Provide the [X, Y] coordinate of the cell's center where the given text is located.  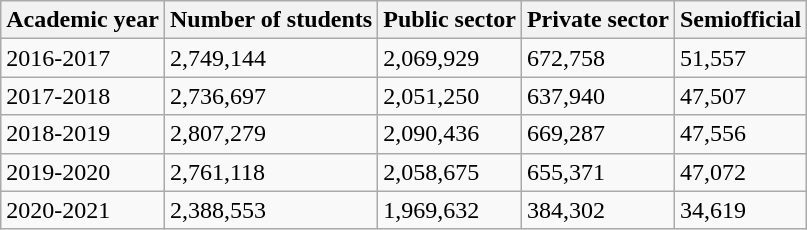
34,619 [740, 210]
47,556 [740, 134]
2020-2021 [83, 210]
Number of students [270, 20]
655,371 [598, 172]
2,388,553 [270, 210]
2,058,675 [450, 172]
Academic year [83, 20]
2,749,144 [270, 58]
Public sector [450, 20]
2,069,929 [450, 58]
672,758 [598, 58]
637,940 [598, 96]
2,761,118 [270, 172]
2017-2018 [83, 96]
2,051,250 [450, 96]
1,969,632 [450, 210]
2,736,697 [270, 96]
2,090,436 [450, 134]
669,287 [598, 134]
47,072 [740, 172]
2019-2020 [83, 172]
Private sector [598, 20]
2016-2017 [83, 58]
2018-2019 [83, 134]
2,807,279 [270, 134]
51,557 [740, 58]
47,507 [740, 96]
Semiofficial [740, 20]
384,302 [598, 210]
